Detect which cell encompasses the target text, then output its [X, Y] center coordinate. 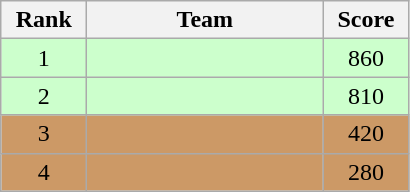
1 [44, 58]
Rank [44, 20]
280 [366, 172]
Team [205, 20]
860 [366, 58]
Score [366, 20]
4 [44, 172]
3 [44, 134]
420 [366, 134]
2 [44, 96]
810 [366, 96]
